Return [x, y] of the center of cell containing provided text 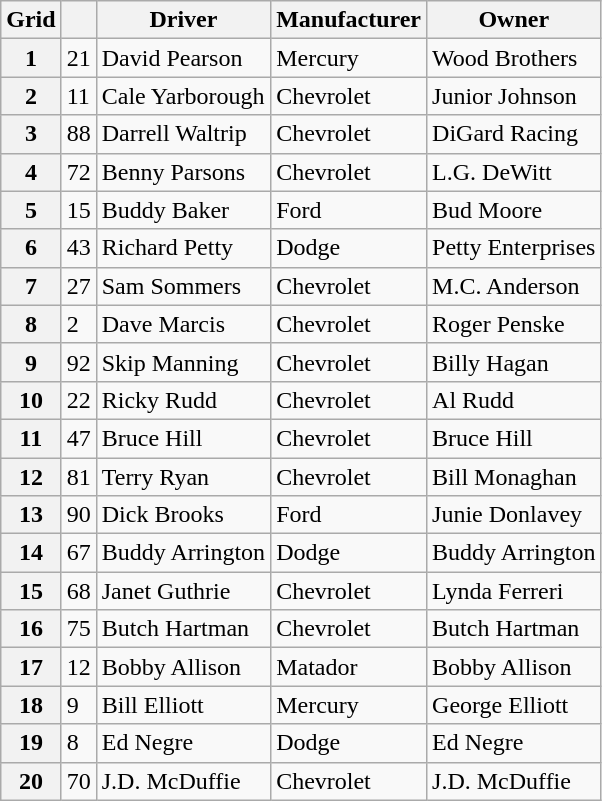
19 [31, 743]
67 [78, 553]
5 [31, 210]
Ricky Rudd [183, 400]
George Elliott [514, 705]
1 [31, 58]
Dick Brooks [183, 515]
68 [78, 591]
75 [78, 629]
Wood Brothers [514, 58]
Billy Hagan [514, 362]
Darrell Waltrip [183, 134]
27 [78, 286]
72 [78, 172]
Matador [349, 667]
3 [31, 134]
81 [78, 477]
22 [78, 400]
16 [31, 629]
20 [31, 781]
10 [31, 400]
13 [31, 515]
Buddy Baker [183, 210]
Lynda Ferreri [514, 591]
Grid [31, 20]
Richard Petty [183, 248]
18 [31, 705]
70 [78, 781]
Terry Ryan [183, 477]
Benny Parsons [183, 172]
90 [78, 515]
Manufacturer [349, 20]
Junior Johnson [514, 96]
Roger Penske [514, 324]
14 [31, 553]
Bud Moore [514, 210]
92 [78, 362]
21 [78, 58]
Sam Sommers [183, 286]
Owner [514, 20]
6 [31, 248]
Driver [183, 20]
Janet Guthrie [183, 591]
17 [31, 667]
Dave Marcis [183, 324]
4 [31, 172]
DiGard Racing [514, 134]
Bill Monaghan [514, 477]
47 [78, 438]
Petty Enterprises [514, 248]
43 [78, 248]
Junie Donlavey [514, 515]
Bill Elliott [183, 705]
David Pearson [183, 58]
Al Rudd [514, 400]
M.C. Anderson [514, 286]
Cale Yarborough [183, 96]
88 [78, 134]
Skip Manning [183, 362]
7 [31, 286]
L.G. DeWitt [514, 172]
